Search for the cell housing the specified text and yield its [x, y] center coordinate. 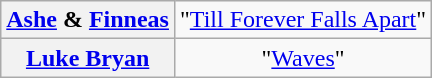
"Till Forever Falls Apart" [302, 20]
"Waves" [302, 58]
Ashe & Finneas [88, 20]
Luke Bryan [88, 58]
